Extract the [X, Y] coordinate from the center of the cell holding the provided text.  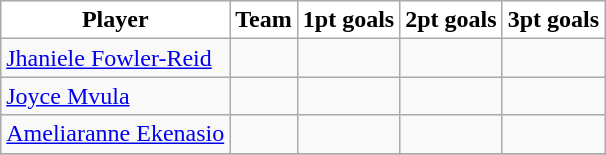
3pt goals [553, 20]
Team [264, 20]
Player [116, 20]
Joyce Mvula [116, 96]
Ameliaranne Ekenasio [116, 134]
1pt goals [348, 20]
2pt goals [451, 20]
Jhaniele Fowler-Reid [116, 58]
